Provide the [X, Y] coordinate of the cell's center where the given text is located.  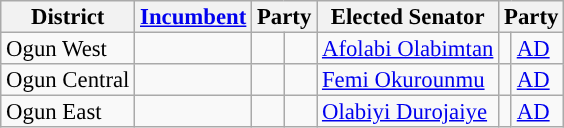
Ogun Central [68, 80]
District [68, 17]
Femi Okurounmu [408, 80]
Afolabi Olabimtan [408, 49]
Ogun East [68, 112]
Ogun West [68, 49]
Incumbent [194, 17]
Olabiyi Durojaiye [408, 112]
Elected Senator [408, 17]
